Scan for the cell matching the given text and deliver its [x, y] coordinate at center. 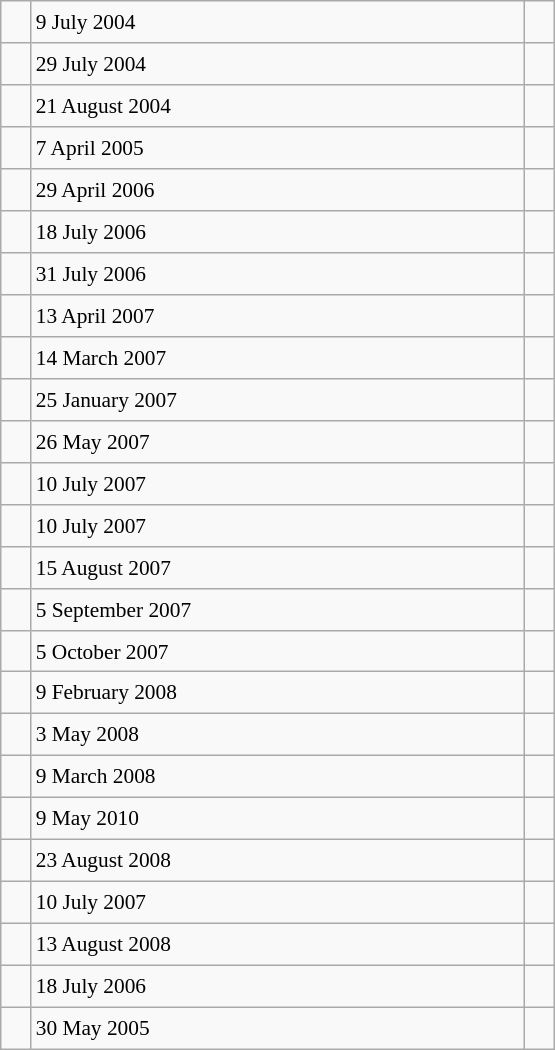
9 February 2008 [278, 693]
7 April 2005 [278, 148]
26 May 2007 [278, 441]
3 May 2008 [278, 735]
14 March 2007 [278, 358]
29 April 2006 [278, 190]
9 July 2004 [278, 22]
23 August 2008 [278, 861]
31 July 2006 [278, 274]
9 May 2010 [278, 819]
5 September 2007 [278, 609]
13 April 2007 [278, 316]
21 August 2004 [278, 106]
5 October 2007 [278, 651]
15 August 2007 [278, 567]
9 March 2008 [278, 777]
29 July 2004 [278, 64]
13 August 2008 [278, 945]
25 January 2007 [278, 399]
30 May 2005 [278, 1028]
